Return the (X, Y) coordinate for the center point of the cell that contains the specified text.  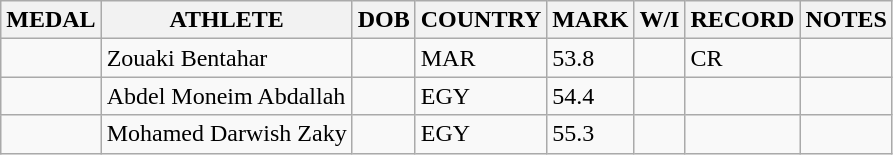
MARK (590, 20)
MEDAL (51, 20)
54.4 (590, 96)
RECORD (742, 20)
ATHLETE (226, 20)
W/I (660, 20)
CR (742, 58)
55.3 (590, 134)
NOTES (846, 20)
DOB (384, 20)
Abdel Moneim Abdallah (226, 96)
COUNTRY (481, 20)
MAR (481, 58)
53.8 (590, 58)
Mohamed Darwish Zaky (226, 134)
Zouaki Bentahar (226, 58)
